Search for the cell housing the specified text and yield its (X, Y) center coordinate. 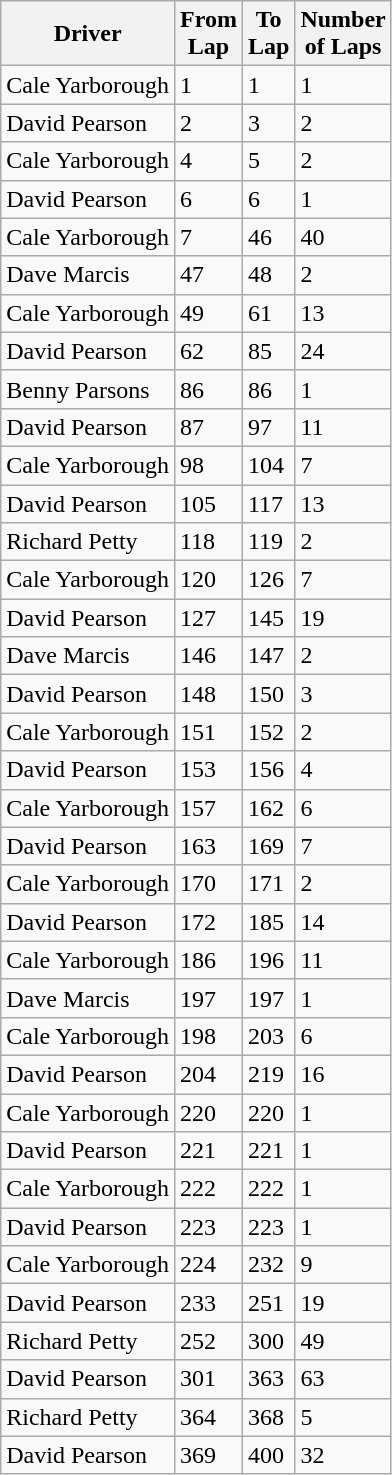
251 (268, 1303)
48 (268, 275)
120 (208, 580)
97 (268, 427)
Benny Parsons (88, 389)
233 (208, 1303)
203 (268, 1036)
219 (268, 1074)
24 (343, 351)
32 (343, 1455)
16 (343, 1074)
170 (208, 884)
119 (268, 542)
145 (268, 618)
196 (268, 960)
400 (268, 1455)
FromLap (208, 34)
300 (268, 1341)
46 (268, 237)
198 (208, 1036)
98 (208, 465)
118 (208, 542)
162 (268, 808)
87 (208, 427)
Driver (88, 34)
147 (268, 656)
369 (208, 1455)
104 (268, 465)
301 (208, 1379)
364 (208, 1417)
172 (208, 922)
153 (208, 770)
150 (268, 694)
363 (268, 1379)
232 (268, 1265)
14 (343, 922)
156 (268, 770)
252 (208, 1341)
146 (208, 656)
148 (208, 694)
ToLap (268, 34)
126 (268, 580)
Numberof Laps (343, 34)
152 (268, 732)
224 (208, 1265)
204 (208, 1074)
117 (268, 503)
169 (268, 846)
171 (268, 884)
186 (208, 960)
163 (208, 846)
127 (208, 618)
151 (208, 732)
157 (208, 808)
105 (208, 503)
40 (343, 237)
61 (268, 313)
62 (208, 351)
368 (268, 1417)
63 (343, 1379)
47 (208, 275)
185 (268, 922)
85 (268, 351)
9 (343, 1265)
